Extract the (x, y) coordinate from the center of the cell holding the provided text.  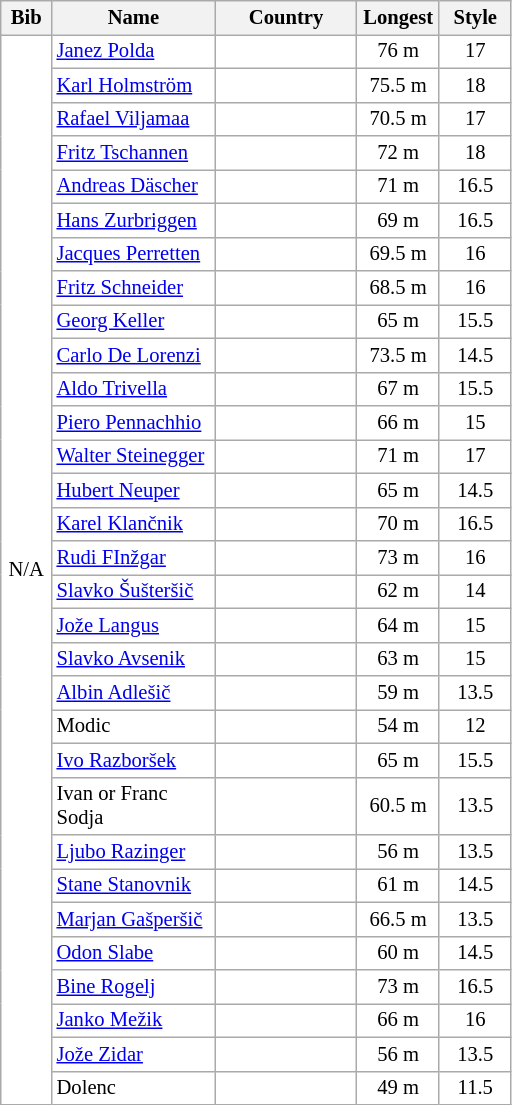
61 m (398, 885)
Slavko Šušteršič (134, 591)
Slavko Avsenik (134, 659)
Karl Holmström (134, 85)
63 m (398, 659)
12 (475, 726)
Aldo Trivella (134, 389)
68.5 m (398, 287)
14 (475, 591)
Georg Keller (134, 321)
Carlo De Lorenzi (134, 355)
62 m (398, 591)
72 m (398, 153)
Jože Zidar (134, 1054)
Albin Adlešič (134, 693)
Jacques Perretten (134, 254)
Stane Stanovnik (134, 885)
67 m (398, 389)
Andreas Däscher (134, 186)
Jože Langus (134, 625)
64 m (398, 625)
Hans Zurbriggen (134, 220)
Name (134, 17)
Rudi FInžgar (134, 557)
69.5 m (398, 254)
Janez Polda (134, 51)
75.5 m (398, 85)
Karel Klančnik (134, 524)
Modic (134, 726)
Style (475, 17)
Bib (26, 17)
Ljubo Razinger (134, 851)
76 m (398, 51)
Ivo Razboršek (134, 760)
70 m (398, 524)
Janko Mežik (134, 1020)
60 m (398, 953)
11.5 (475, 1088)
Piero Pennachhio (134, 423)
Fritz Tschannen (134, 153)
Bine Rogelj (134, 987)
Country (286, 17)
Marjan Gašperšič (134, 919)
Odon Slabe (134, 953)
Hubert Neuper (134, 490)
54 m (398, 726)
66.5 m (398, 919)
Longest (398, 17)
N/A (26, 569)
Ivan or Franc Sodja (134, 806)
73.5 m (398, 355)
69 m (398, 220)
70.5 m (398, 119)
Rafael Viljamaa (134, 119)
59 m (398, 693)
Walter Steinegger (134, 456)
Dolenc (134, 1088)
Fritz Schneider (134, 287)
49 m (398, 1088)
60.5 m (398, 806)
